Output the [X, Y] coordinate of the center of the cell containing the given text.  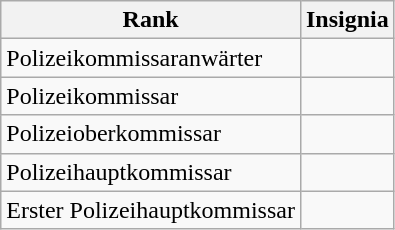
Erster Polizeihauptkommissar [151, 210]
Polizeikommissaranwärter [151, 58]
Polizeihauptkommissar [151, 172]
Polizeioberkommissar [151, 134]
Rank [151, 20]
Insignia [347, 20]
Polizeikommissar [151, 96]
